Locate the cell with the specified text and output its [x, y] center coordinate. 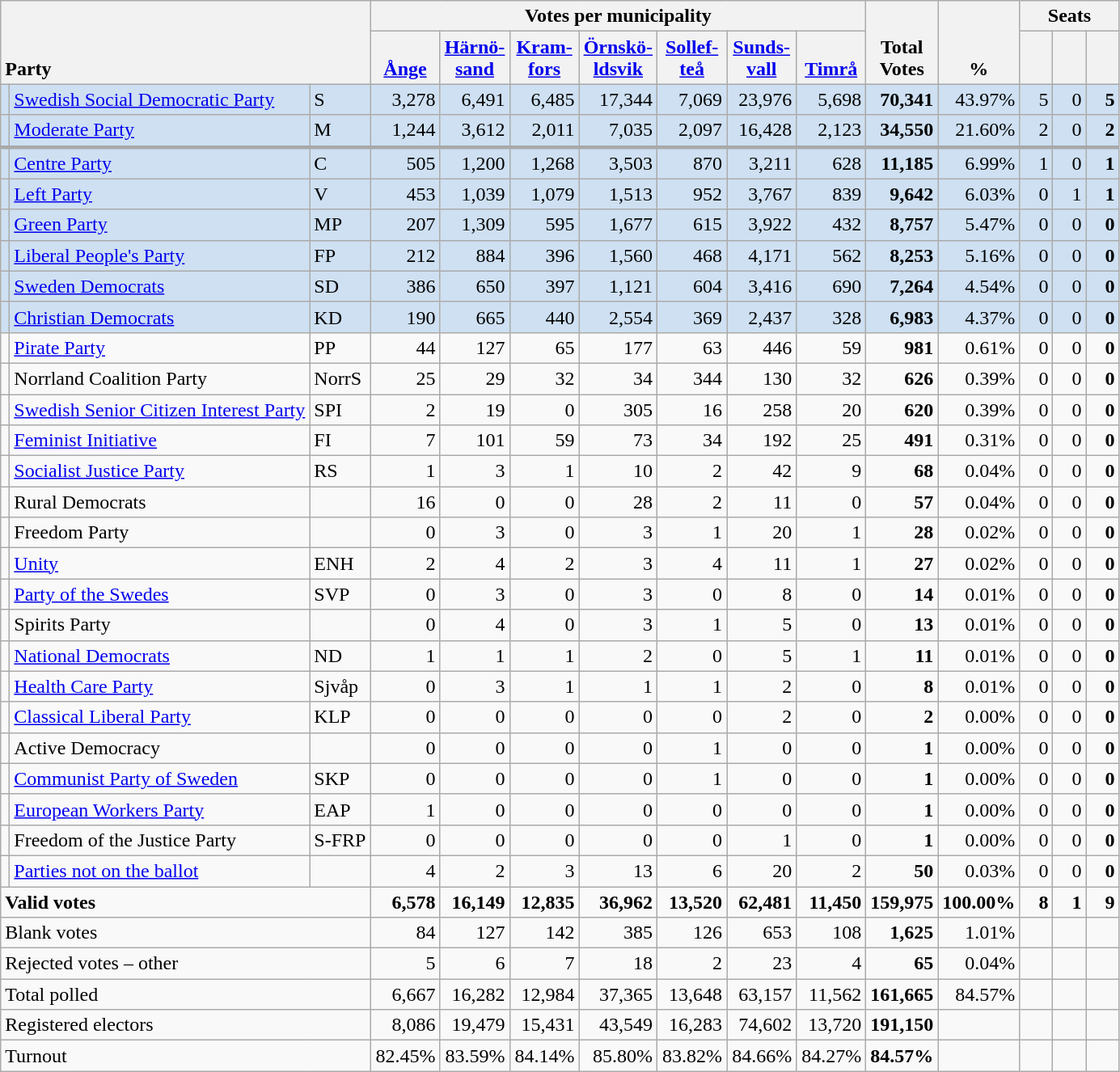
C [340, 163]
626 [902, 378]
13,648 [692, 994]
690 [831, 286]
Centre Party [160, 163]
7,069 [692, 99]
5.47% [978, 225]
29 [475, 378]
Rejected votes – other [186, 964]
Socialist Justice Party [160, 471]
8,253 [902, 255]
Sollef- teå [692, 58]
11,562 [831, 994]
Freedom of the Justice Party [160, 840]
1,268 [544, 163]
653 [762, 933]
5.16% [978, 255]
6,485 [544, 99]
82.45% [405, 1056]
1,079 [544, 194]
1,039 [475, 194]
Party [186, 42]
11,450 [831, 901]
12,984 [544, 994]
6,491 [475, 99]
453 [405, 194]
2,554 [618, 317]
Votes per municipality [618, 16]
0.03% [978, 871]
Örnskö- ldsvik [618, 58]
23 [762, 964]
74,602 [762, 1025]
9,642 [902, 194]
130 [762, 378]
385 [618, 933]
MP [340, 225]
369 [692, 317]
446 [762, 348]
Green Party [160, 225]
84 [405, 933]
Swedish Senior Citizen Interest Party [160, 410]
505 [405, 163]
432 [831, 225]
Valid votes [186, 901]
FI [340, 441]
Registered electors [186, 1025]
3,612 [475, 131]
1,625 [902, 933]
Communist Party of Sweden [160, 779]
3,211 [762, 163]
0.61% [978, 348]
Seats [1069, 16]
440 [544, 317]
159,975 [902, 901]
SVP [340, 594]
42 [762, 471]
Party of the Swedes [160, 594]
16,428 [762, 131]
604 [692, 286]
ND [340, 656]
Timrå [831, 58]
European Workers Party [160, 809]
73 [618, 441]
2,011 [544, 131]
50 [902, 871]
57 [902, 502]
101 [475, 441]
0.31% [978, 441]
70,341 [902, 99]
1.01% [978, 933]
952 [692, 194]
62,481 [762, 901]
328 [831, 317]
2,097 [692, 131]
3,416 [762, 286]
2,437 [762, 317]
13,720 [831, 1025]
PP [340, 348]
EAP [340, 809]
Freedom Party [160, 533]
23,976 [762, 99]
8,086 [405, 1025]
SPI [340, 410]
562 [831, 255]
44 [405, 348]
Classical Liberal Party [160, 717]
7,264 [902, 286]
628 [831, 163]
468 [692, 255]
15,431 [544, 1025]
63 [692, 348]
Sunds- vall [762, 58]
Turnout [186, 1056]
650 [475, 286]
207 [405, 225]
3,503 [618, 163]
615 [692, 225]
Rural Democrats [160, 502]
16,149 [475, 901]
10 [618, 471]
SKP [340, 779]
190 [405, 317]
85.80% [618, 1056]
177 [618, 348]
212 [405, 255]
Unity [160, 563]
4,171 [762, 255]
7,035 [618, 131]
620 [902, 410]
Norrland Coalition Party [160, 378]
SD [340, 286]
8,757 [902, 225]
Härnö- sand [475, 58]
S-FRP [340, 840]
11,185 [902, 163]
M [340, 131]
161,665 [902, 994]
142 [544, 933]
83.82% [692, 1056]
6.99% [978, 163]
Active Democracy [160, 748]
6.03% [978, 194]
13,520 [692, 901]
191,150 [902, 1025]
Total polled [186, 994]
S [340, 99]
192 [762, 441]
2,123 [831, 131]
1,244 [405, 131]
12,835 [544, 901]
665 [475, 317]
Sweden Democrats [160, 286]
1,309 [475, 225]
305 [618, 410]
126 [692, 933]
14 [902, 594]
34,550 [902, 131]
6,983 [902, 317]
6,667 [405, 994]
Ånge [405, 58]
6,578 [405, 901]
KLP [340, 717]
68 [902, 471]
FP [340, 255]
344 [692, 378]
Parties not on the ballot [160, 871]
396 [544, 255]
21.60% [978, 131]
83.59% [475, 1056]
Spirits Party [160, 625]
870 [692, 163]
Pirate Party [160, 348]
16,283 [692, 1025]
100.00% [978, 901]
491 [902, 441]
839 [831, 194]
37,365 [618, 994]
27 [902, 563]
NorrS [340, 378]
16,282 [475, 994]
1,121 [618, 286]
4.37% [978, 317]
Feminist Initiative [160, 441]
19 [475, 410]
397 [544, 286]
1,677 [618, 225]
ENH [340, 563]
43,549 [618, 1025]
386 [405, 286]
% [978, 42]
Kram- fors [544, 58]
884 [475, 255]
Liberal People's Party [160, 255]
84.27% [831, 1056]
108 [831, 933]
Blank votes [186, 933]
RS [340, 471]
Left Party [160, 194]
Moderate Party [160, 131]
43.97% [978, 99]
National Democrats [160, 656]
3,278 [405, 99]
19,479 [475, 1025]
Total Votes [902, 42]
84.66% [762, 1056]
595 [544, 225]
84.14% [544, 1056]
1,513 [618, 194]
36,962 [618, 901]
Christian Democrats [160, 317]
258 [762, 410]
1,200 [475, 163]
1,560 [618, 255]
Sjvåp [340, 686]
3,767 [762, 194]
5,698 [831, 99]
Health Care Party [160, 686]
V [340, 194]
KD [340, 317]
18 [618, 964]
981 [902, 348]
63,157 [762, 994]
17,344 [618, 99]
Swedish Social Democratic Party [160, 99]
4.54% [978, 286]
3,922 [762, 225]
